Return the (x, y) coordinate for the center point of the cell that contains the specified text.  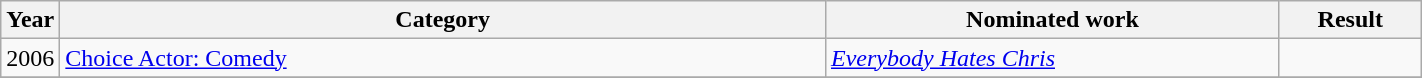
Choice Actor: Comedy (443, 58)
2006 (30, 58)
Year (30, 20)
Category (443, 20)
Result (1350, 20)
Everybody Hates Chris (1052, 58)
Nominated work (1052, 20)
